Capture the cell that displays the provided text and extract its (x, y) central coordinate. 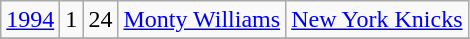
New York Knicks (377, 20)
1994 (30, 20)
24 (100, 20)
Monty Williams (202, 20)
1 (72, 20)
